Return the [X, Y] coordinate for the center point of the cell that contains the specified text.  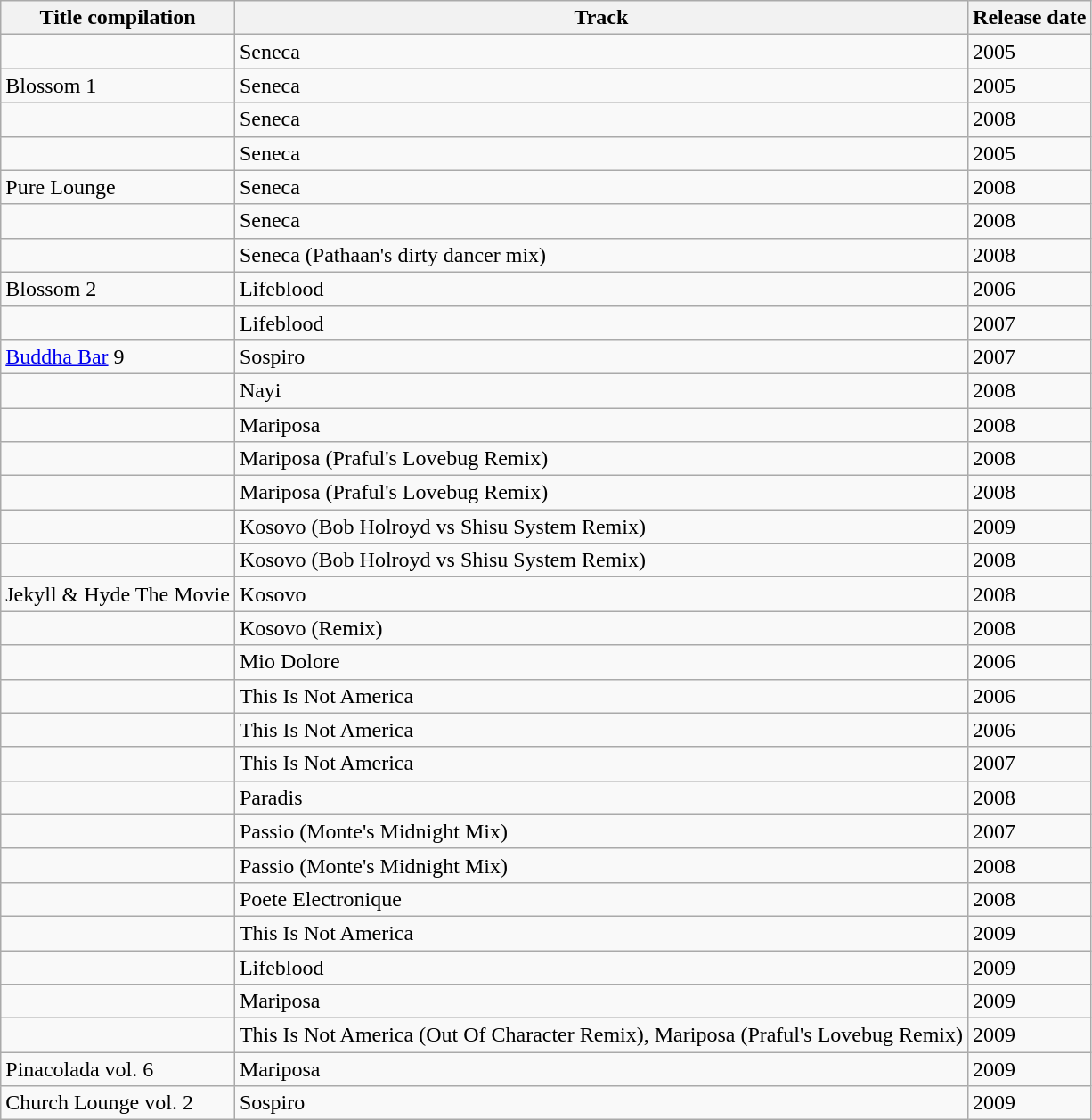
Kosovo (Remix) [600, 628]
Blossom 1 [118, 86]
Poete Electronique [600, 899]
Title compilation [118, 18]
Jekyll & Hyde The Movie [118, 594]
Track [600, 18]
Paradis [600, 797]
Mio Dolore [600, 662]
Blossom 2 [118, 289]
Release date [1030, 18]
Seneca (Pathaan's dirty dancer mix) [600, 255]
Pure Lounge [118, 187]
This Is Not America (Out Of Character Remix), Mariposa (Praful's Lovebug Remix) [600, 1035]
Nayi [600, 390]
Pinacolada vol. 6 [118, 1069]
Buddha Bar 9 [118, 356]
Church Lounge vol. 2 [118, 1103]
Kosovo [600, 594]
